Scan for the cell matching the given text and deliver its [x, y] coordinate at center. 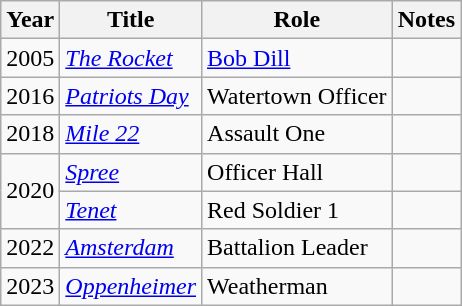
Watertown Officer [298, 96]
Role [298, 20]
Spree [131, 172]
Assault One [298, 134]
Amsterdam [131, 248]
Title [131, 20]
Year [30, 20]
Notes [426, 20]
2020 [30, 191]
2016 [30, 96]
2023 [30, 286]
The Rocket [131, 58]
2022 [30, 248]
2018 [30, 134]
Red Soldier 1 [298, 210]
Oppenheimer [131, 286]
Patriots Day [131, 96]
Officer Hall [298, 172]
Tenet [131, 210]
Battalion Leader [298, 248]
2005 [30, 58]
Weatherman [298, 286]
Mile 22 [131, 134]
Bob Dill [298, 58]
